Scan for the cell matching the given text and deliver its (x, y) coordinate at center. 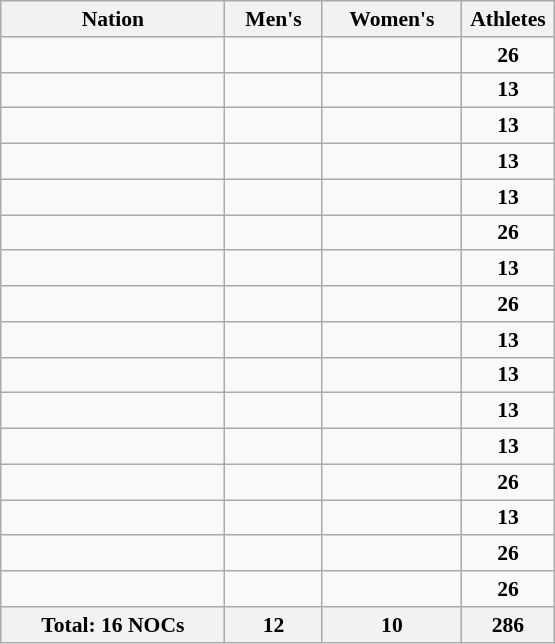
Total: 16 NOCs (113, 625)
Athletes (508, 19)
286 (508, 625)
Nation (113, 19)
Women's (392, 19)
10 (392, 625)
Men's (274, 19)
12 (274, 625)
